For the text-containing cell, return its midpoint in [x, y] coordinate format. 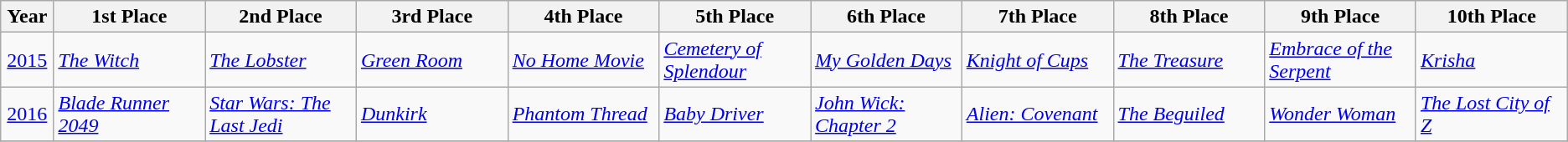
Baby Driver [735, 114]
2nd Place [281, 17]
3rd Place [432, 17]
Green Room [432, 60]
8th Place [1189, 17]
2015 [27, 60]
9th Place [1340, 17]
The Beguiled [1189, 114]
Phantom Thread [583, 114]
Cemetery of Splendour [735, 60]
Dunkirk [432, 114]
4th Place [583, 17]
The Treasure [1189, 60]
Embrace of the Serpent [1340, 60]
My Golden Days [886, 60]
1st Place [129, 17]
5th Place [735, 17]
Knight of Cups [1037, 60]
The Witch [129, 60]
Krisha [1491, 60]
Blade Runner 2049 [129, 114]
7th Place [1037, 17]
No Home Movie [583, 60]
6th Place [886, 17]
Year [27, 17]
Star Wars: The Last Jedi [281, 114]
2016 [27, 114]
Wonder Woman [1340, 114]
The Lost City of Z [1491, 114]
10th Place [1491, 17]
John Wick: Chapter 2 [886, 114]
The Lobster [281, 60]
Alien: Covenant [1037, 114]
